Search for the cell housing the specified text and yield its [X, Y] center coordinate. 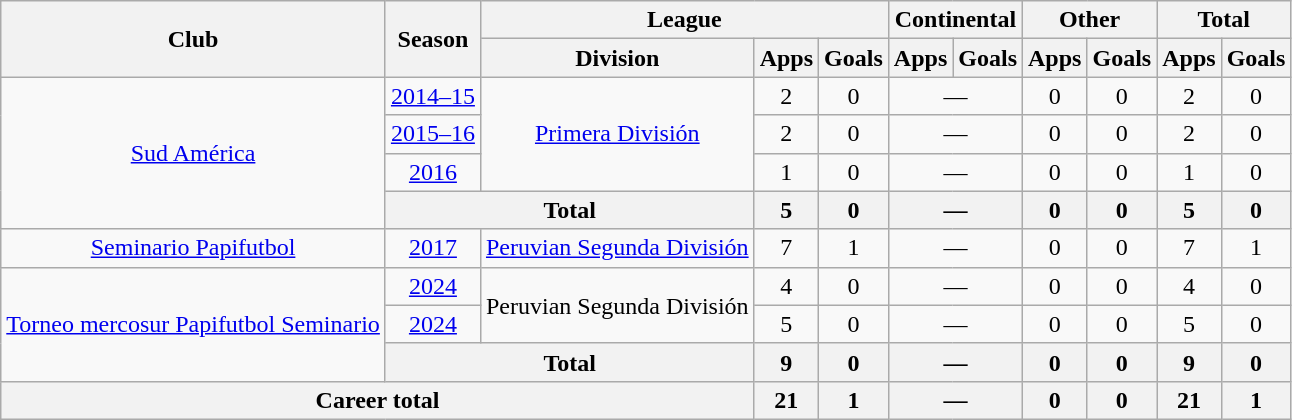
2016 [432, 172]
2015–16 [432, 134]
Season [432, 39]
Continental [955, 20]
Division [617, 58]
Torneo mercosur Papifutbol Seminario [194, 324]
Club [194, 39]
Seminario Papifutbol [194, 248]
Career total [378, 400]
League [684, 20]
2017 [432, 248]
Sud América [194, 153]
Primera División [617, 134]
2014–15 [432, 96]
Other [1090, 20]
